Search for the cell housing the specified text and yield its (x, y) center coordinate. 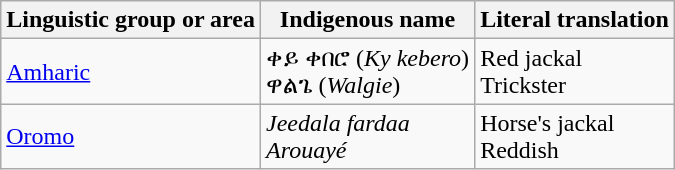
Indigenous name (368, 20)
Jeedala fardaaArouayé (368, 136)
Red jackalTrickster (575, 72)
Horse's jackalReddish (575, 136)
ቀይ ቀበሮ (Ky kebero)ዋልጌ (Walgie) (368, 72)
Amharic (131, 72)
Literal translation (575, 20)
Linguistic group or area (131, 20)
Oromo (131, 136)
